Determine the (X, Y) coordinate at the center of the cell enclosing the given text.  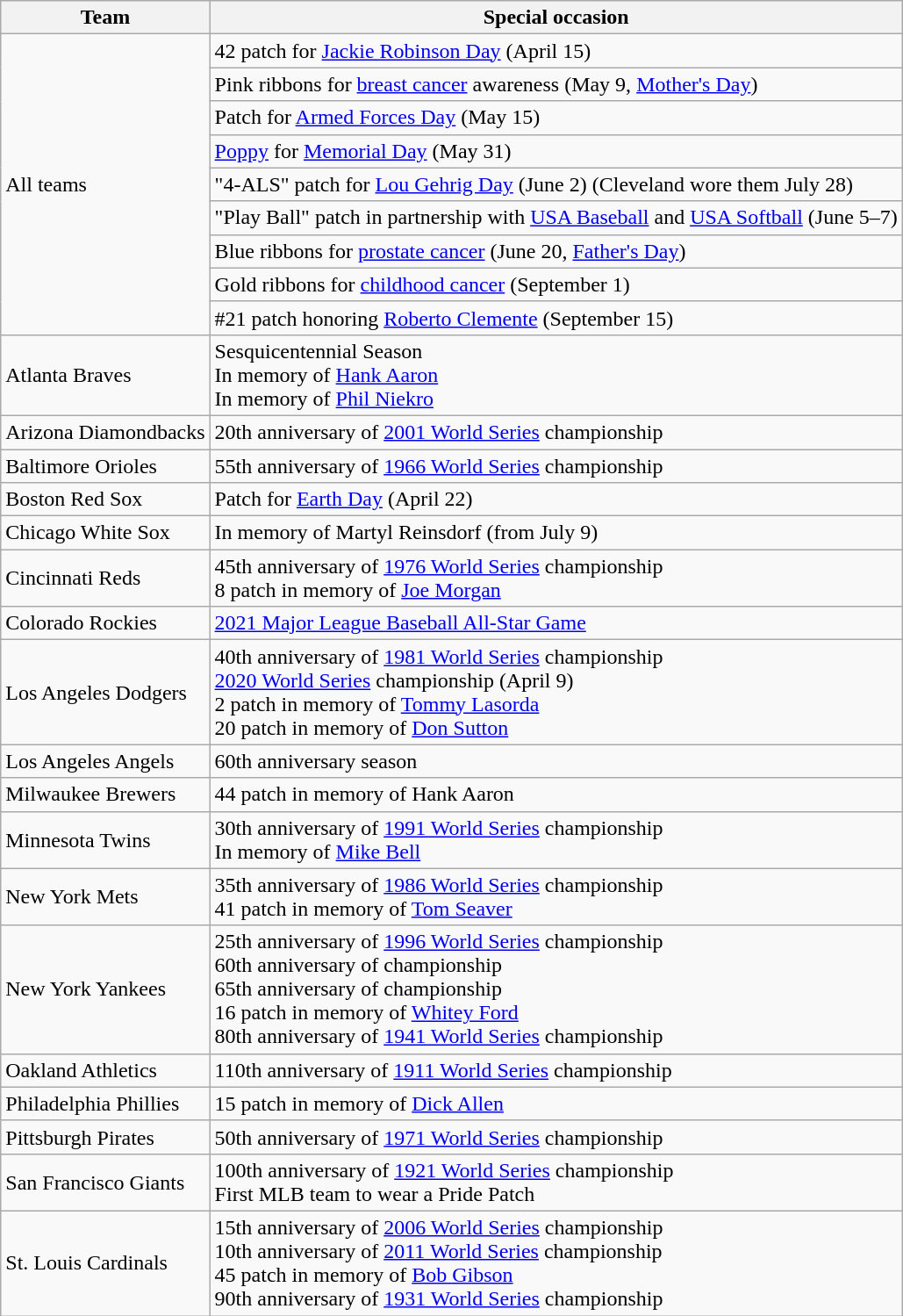
Los Angeles Dodgers (105, 692)
55th anniversary of 1966 World Series championship (556, 466)
Special occasion (556, 18)
"Play Ball" patch in partnership with USA Baseball and USA Softball (June 5–7) (556, 218)
#21 patch honoring Roberto Clemente (September 15) (556, 318)
Pink ribbons for breast cancer awareness (May 9, Mother's Day) (556, 84)
45th anniversary of 1976 World Series championship8 patch in memory of Joe Morgan (556, 578)
50th anniversary of 1971 World Series championship (556, 1137)
60th anniversary season (556, 761)
Boston Red Sox (105, 500)
Blue ribbons for prostate cancer (June 20, Father's Day) (556, 251)
Patch for Armed Forces Day (May 15) (556, 118)
Chicago White Sox (105, 533)
Los Angeles Angels (105, 761)
Baltimore Orioles (105, 466)
20th anniversary of 2001 World Series championship (556, 432)
Sesquicentennial SeasonIn memory of Hank AaronIn memory of Phil Niekro (556, 375)
Minnesota Twins (105, 839)
All teams (105, 184)
"4-ALS" patch for Lou Gehrig Day (June 2) (Cleveland wore them July 28) (556, 184)
Pittsburgh Pirates (105, 1137)
In memory of Martyl Reinsdorf (from July 9) (556, 533)
Gold ribbons for childhood cancer (September 1) (556, 284)
30th anniversary of 1991 World Series championshipIn memory of Mike Bell (556, 839)
2021 Major League Baseball All-Star Game (556, 623)
Oakland Athletics (105, 1070)
35th anniversary of 1986 World Series championship41 patch in memory of Tom Seaver (556, 897)
Milwaukee Brewers (105, 795)
Team (105, 18)
Philadelphia Phillies (105, 1104)
San Francisco Giants (105, 1182)
110th anniversary of 1911 World Series championship (556, 1070)
New York Yankees (105, 989)
Patch for Earth Day (April 22) (556, 500)
Poppy for Memorial Day (May 31) (556, 151)
42 patch for Jackie Robinson Day (April 15) (556, 51)
15 patch in memory of Dick Allen (556, 1104)
New York Mets (105, 897)
Cincinnati Reds (105, 578)
44 patch in memory of Hank Aaron (556, 795)
100th anniversary of 1921 World Series championshipFirst MLB team to wear a Pride Patch (556, 1182)
Arizona Diamondbacks (105, 432)
Atlanta Braves (105, 375)
St. Louis Cardinals (105, 1262)
Colorado Rockies (105, 623)
